Search for the cell housing the specified text and yield its [X, Y] center coordinate. 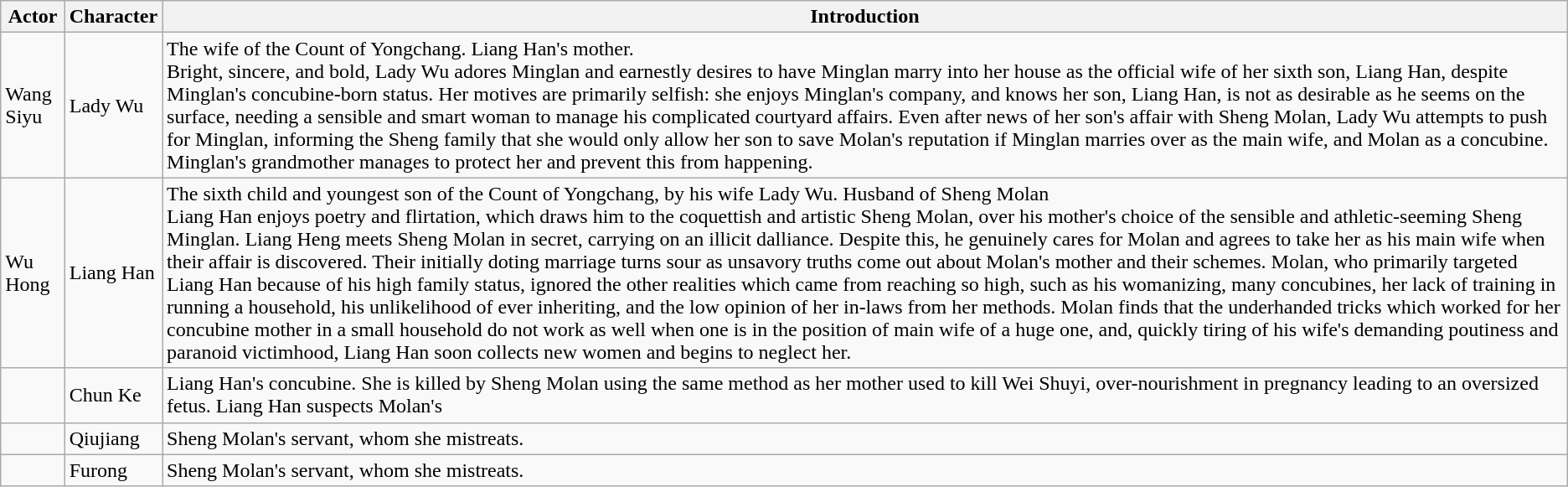
Wang Siyu [33, 106]
Furong [113, 470]
Qiujiang [113, 438]
Character [113, 17]
Chun Ke [113, 396]
Wu Hong [33, 273]
Lady Wu [113, 106]
Introduction [865, 17]
Liang Han [113, 273]
Actor [33, 17]
